Return (x, y) of the center of cell containing provided text 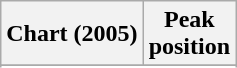
Chart (2005) (72, 34)
Peakposition (189, 34)
